Pinpoint the cell where the given text exists, returning its (x, y) midpoint coordinate. 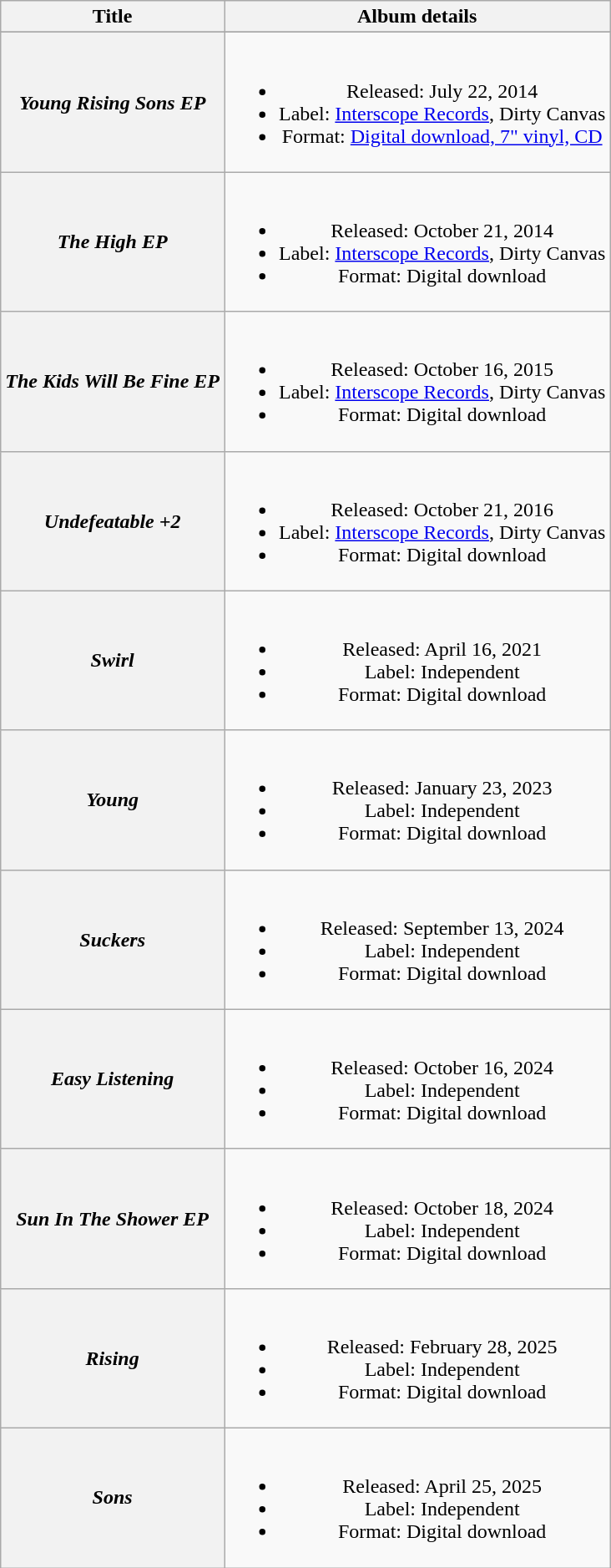
Released: October 18, 2024Label: IndependentFormat: Digital download (417, 1218)
Released: April 25, 2025Label: IndependentFormat: Digital download (417, 1497)
Suckers (113, 939)
Released: April 16, 2021Label: IndependentFormat: Digital download (417, 660)
Title (113, 17)
Easy Listening (113, 1079)
Young (113, 800)
Released: October 16, 2024Label: IndependentFormat: Digital download (417, 1079)
Released: October 21, 2016Label: Interscope Records, Dirty CanvasFormat: Digital download (417, 521)
The Kids Will Be Fine EP (113, 381)
Album details (417, 17)
Released: October 16, 2015Label: Interscope Records, Dirty CanvasFormat: Digital download (417, 381)
Sons (113, 1497)
Undefeatable +2 (113, 521)
Rising (113, 1358)
Young Rising Sons EP (113, 102)
Released: January 23, 2023Label: IndependentFormat: Digital download (417, 800)
The High EP (113, 242)
Swirl (113, 660)
Released: July 22, 2014Label: Interscope Records, Dirty CanvasFormat: Digital download, 7" vinyl, CD (417, 102)
Released: February 28, 2025Label: IndependentFormat: Digital download (417, 1358)
Sun In The Shower EP (113, 1218)
Released: October 21, 2014Label: Interscope Records, Dirty CanvasFormat: Digital download (417, 242)
Released: September 13, 2024Label: IndependentFormat: Digital download (417, 939)
